Provide the [X, Y] coordinate of the cell's center where the given text is located.  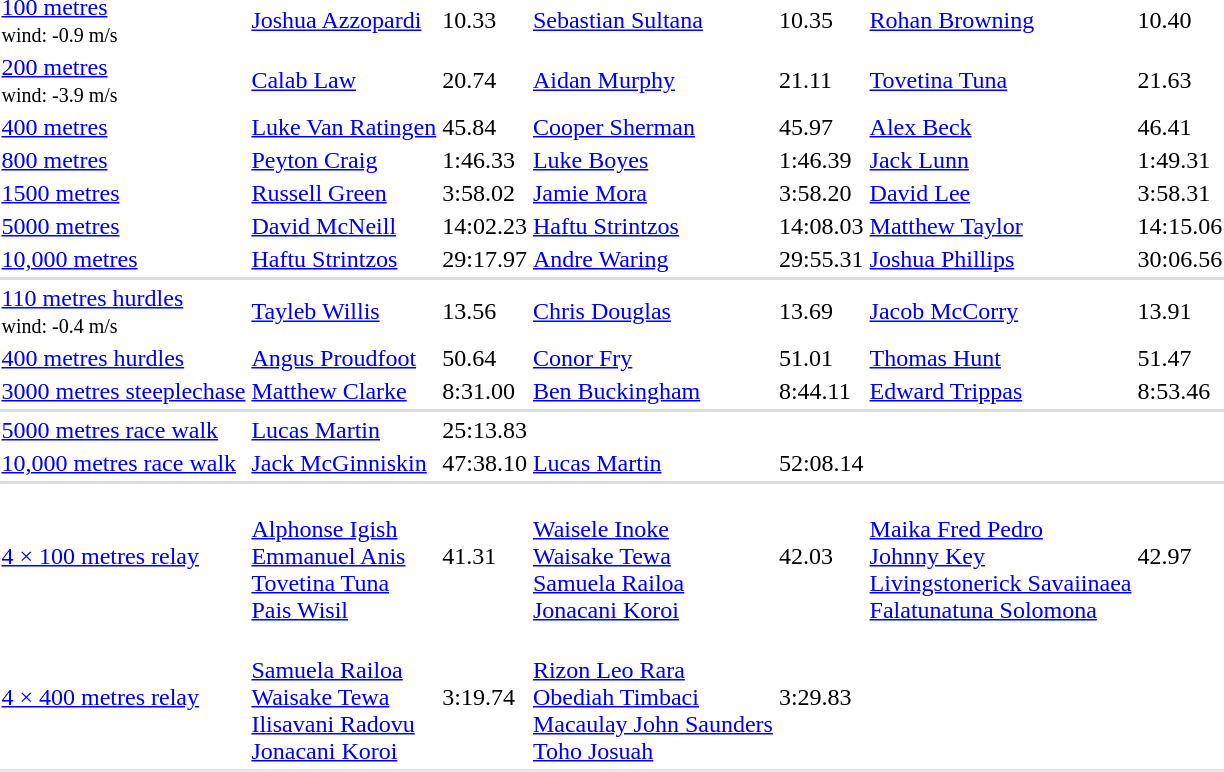
3000 metres steeplechase [124, 391]
Edward Trippas [1000, 391]
8:31.00 [485, 391]
Ben Buckingham [652, 391]
21.11 [821, 80]
45.97 [821, 127]
Tayleb Willis [344, 312]
13.69 [821, 312]
Aidan Murphy [652, 80]
Luke Boyes [652, 160]
14:02.23 [485, 226]
Jack McGinniskin [344, 463]
1:46.33 [485, 160]
5000 metres race walk [124, 430]
1:49.31 [1180, 160]
Maika Fred PedroJohnny KeyLivingstonerick SavaiinaeaFalatunatuna Solomona [1000, 556]
Joshua Phillips [1000, 259]
Alex Beck [1000, 127]
400 metres [124, 127]
13.56 [485, 312]
3:58.31 [1180, 193]
Matthew Clarke [344, 391]
1500 metres [124, 193]
45.84 [485, 127]
Andre Waring [652, 259]
3:58.02 [485, 193]
29:17.97 [485, 259]
1:46.39 [821, 160]
David McNeill [344, 226]
4 × 100 metres relay [124, 556]
50.64 [485, 358]
110 metres hurdleswind: -0.4 m/s [124, 312]
3:29.83 [821, 697]
52:08.14 [821, 463]
10,000 metres [124, 259]
Peyton Craig [344, 160]
Rizon Leo RaraObediah TimbaciMacaulay John SaundersToho Josuah [652, 697]
Conor Fry [652, 358]
Luke Van Ratingen [344, 127]
42.03 [821, 556]
Waisele InokeWaisake TewaSamuela RailoaJonacani Koroi [652, 556]
46.41 [1180, 127]
47:38.10 [485, 463]
13.91 [1180, 312]
21.63 [1180, 80]
Tovetina Tuna [1000, 80]
Thomas Hunt [1000, 358]
3:58.20 [821, 193]
400 metres hurdles [124, 358]
51.01 [821, 358]
Alphonse IgishEmmanuel AnisTovetina TunaPais Wisil [344, 556]
Russell Green [344, 193]
200 metreswind: -3.9 m/s [124, 80]
Calab Law [344, 80]
4 × 400 metres relay [124, 697]
David Lee [1000, 193]
Angus Proudfoot [344, 358]
42.97 [1180, 556]
800 metres [124, 160]
51.47 [1180, 358]
5000 metres [124, 226]
Samuela RailoaWaisake TewaIlisavani RadovuJonacani Koroi [344, 697]
29:55.31 [821, 259]
Jacob McCorry [1000, 312]
20.74 [485, 80]
Jack Lunn [1000, 160]
Matthew Taylor [1000, 226]
Jamie Mora [652, 193]
30:06.56 [1180, 259]
8:44.11 [821, 391]
Chris Douglas [652, 312]
3:19.74 [485, 697]
25:13.83 [485, 430]
41.31 [485, 556]
10,000 metres race walk [124, 463]
14:15.06 [1180, 226]
Cooper Sherman [652, 127]
8:53.46 [1180, 391]
14:08.03 [821, 226]
